From the cell containing the given text, extract its center point as [x, y] coordinate. 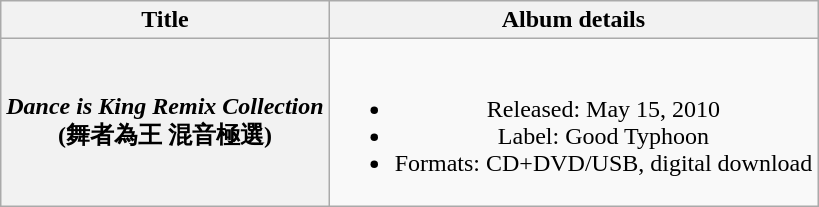
Album details [574, 20]
Title [165, 20]
Dance is King Remix Collection(舞者為王 混音極選) [165, 122]
Released: May 15, 2010Label: Good TyphoonFormats: CD+DVD/USB, digital download [574, 122]
